Find where the given text appears and provide that cell's center as [X, Y] coordinate. 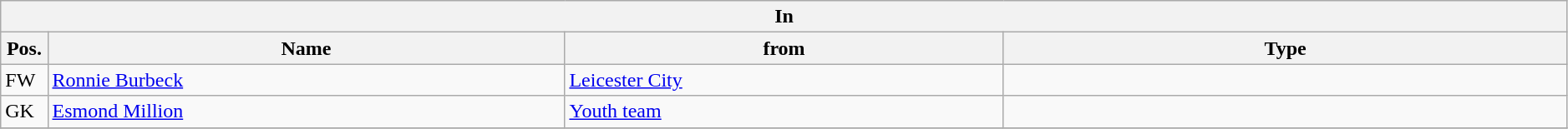
FW [24, 80]
Ronnie Burbeck [306, 80]
Type [1285, 48]
Youth team [784, 112]
Pos. [24, 48]
Esmond Million [306, 112]
In [784, 17]
from [784, 48]
GK [24, 112]
Name [306, 48]
Leicester City [784, 80]
